Return the (X, Y) coordinate for the center point of the cell that contains the specified text.  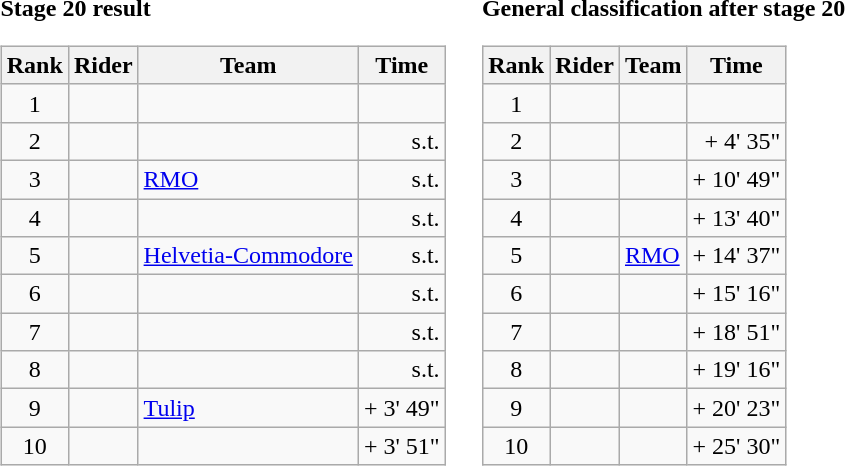
Helvetia-Commodore (248, 256)
+ 18' 51" (736, 332)
+ 19' 16" (736, 370)
Tulip (248, 408)
+ 20' 23" (736, 408)
+ 3' 49" (402, 408)
+ 13' 40" (736, 217)
+ 15' 16" (736, 294)
+ 25' 30" (736, 446)
+ 14' 37" (736, 256)
+ 10' 49" (736, 179)
+ 3' 51" (402, 446)
+ 4' 35" (736, 141)
